Find where the given text appears and provide that cell's center as (x, y) coordinate. 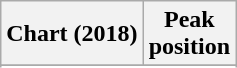
Peakposition (189, 34)
Chart (2018) (72, 34)
